Provide the [X, Y] coordinate of the cell's center where the given text is located.  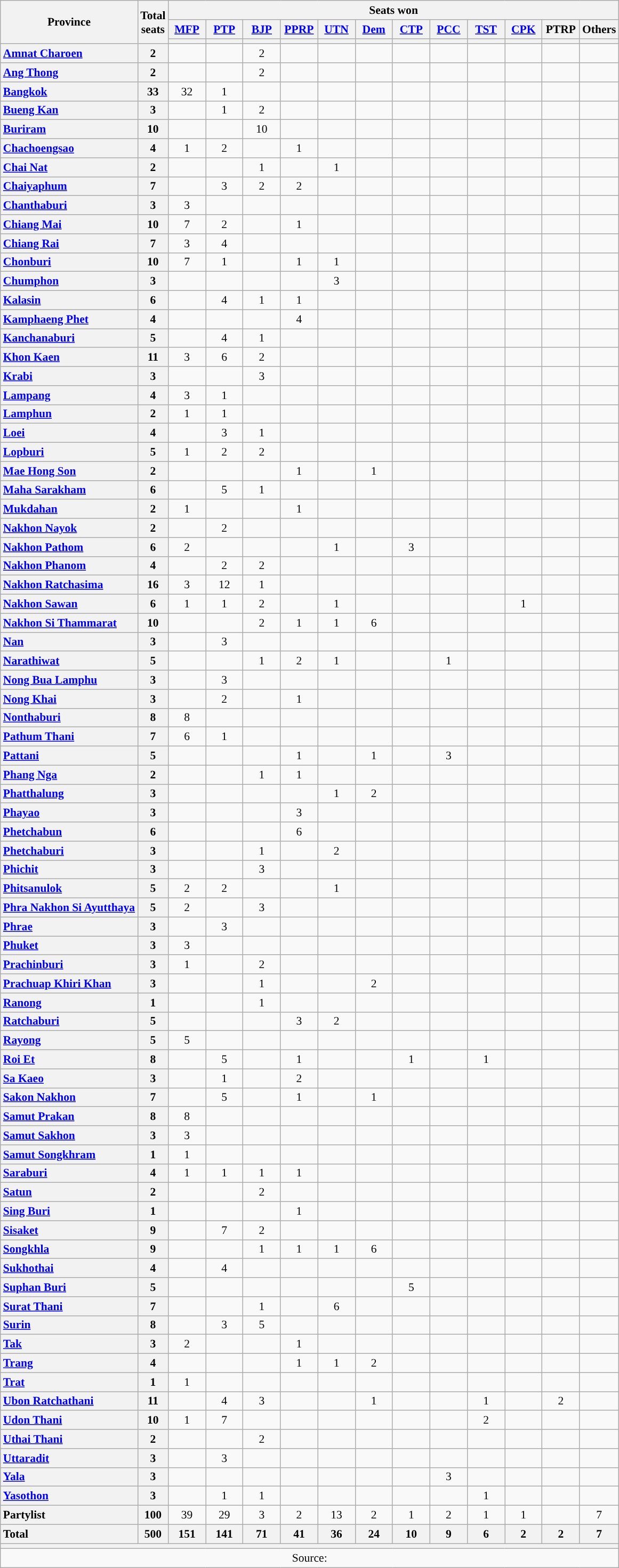
Phrae [69, 927]
Phetchaburi [69, 851]
Nong Khai [69, 699]
UTN [336, 29]
CPK [524, 29]
Chai Nat [69, 167]
Ubon Ratchathani [69, 1401]
PPRP [299, 29]
Phra Nakhon Si Ayutthaya [69, 908]
Saraburi [69, 1173]
Surat Thani [69, 1306]
16 [152, 585]
Maha Sarakham [69, 490]
Sa Kaeo [69, 1078]
24 [374, 1534]
Chonburi [69, 262]
Bangkok [69, 92]
Chiang Rai [69, 243]
Khon Kaen [69, 358]
Totalseats [152, 22]
Samut Sakhon [69, 1135]
TST [486, 29]
PTRP [561, 29]
13 [336, 1515]
Narathiwat [69, 661]
Nakhon Phanom [69, 566]
Uthai Thani [69, 1439]
Udon Thani [69, 1420]
Mae Hong Son [69, 471]
Phatthalung [69, 794]
Kanchanaburi [69, 338]
Nakhon Nayok [69, 528]
Yasothon [69, 1496]
Phichit [69, 870]
Yala [69, 1477]
Others [599, 29]
12 [224, 585]
Nonthaburi [69, 718]
41 [299, 1534]
Pathum Thani [69, 737]
Trat [69, 1382]
Mukdahan [69, 509]
Seats won [393, 10]
Kalasin [69, 300]
Trang [69, 1363]
Ranong [69, 1003]
Bueng Kan [69, 110]
Chachoengsao [69, 149]
Satun [69, 1192]
Nakhon Ratchasima [69, 585]
Tak [69, 1344]
Uttaradit [69, 1458]
36 [336, 1534]
Loei [69, 433]
100 [152, 1515]
Prachuap Khiri Khan [69, 984]
32 [187, 92]
Nakhon Pathom [69, 547]
39 [187, 1515]
Province [69, 22]
Chanthaburi [69, 206]
Sing Buri [69, 1212]
Lampang [69, 395]
Samut Songkhram [69, 1155]
Lopburi [69, 452]
CTP [411, 29]
Nan [69, 642]
Source: [310, 1558]
33 [152, 92]
Chaiyaphum [69, 186]
Partylist [69, 1515]
BJP [262, 29]
Total [69, 1534]
Sakon Nakhon [69, 1098]
Kamphaeng Phet [69, 319]
Ang Thong [69, 72]
Phitsanulok [69, 889]
Surin [69, 1325]
Nakhon Sawan [69, 604]
Songkhla [69, 1249]
Roi Et [69, 1060]
Suphan Buri [69, 1287]
Chiang Mai [69, 224]
Chumphon [69, 281]
Sukhothai [69, 1269]
Phuket [69, 946]
141 [224, 1534]
Nakhon Si Thammarat [69, 623]
MFP [187, 29]
Krabi [69, 376]
Nong Bua Lamphu [69, 680]
71 [262, 1534]
Buriram [69, 129]
Ratchaburi [69, 1021]
151 [187, 1534]
Phang Nga [69, 775]
PTP [224, 29]
Prachinburi [69, 965]
Amnat Charoen [69, 54]
500 [152, 1534]
Samut Prakan [69, 1117]
Dem [374, 29]
Sisaket [69, 1230]
Rayong [69, 1041]
PCC [448, 29]
Phayao [69, 813]
Phetchabun [69, 832]
Lamphun [69, 414]
Pattani [69, 756]
29 [224, 1515]
